Determine the [x, y] coordinate at the center of the cell enclosing the given text.  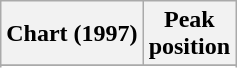
Chart (1997) [72, 34]
Peak position [189, 34]
